Provide the (x, y) coordinate of the cell's center where the given text is located.  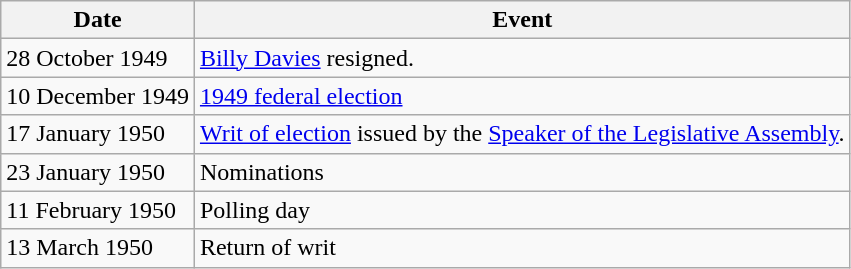
17 January 1950 (98, 134)
Polling day (522, 210)
Billy Davies resigned. (522, 58)
Return of writ (522, 248)
11 February 1950 (98, 210)
13 March 1950 (98, 248)
28 October 1949 (98, 58)
Nominations (522, 172)
23 January 1950 (98, 172)
1949 federal election (522, 96)
Event (522, 20)
10 December 1949 (98, 96)
Date (98, 20)
Writ of election issued by the Speaker of the Legislative Assembly. (522, 134)
